Locate the cell with the specified text and output its [x, y] center coordinate. 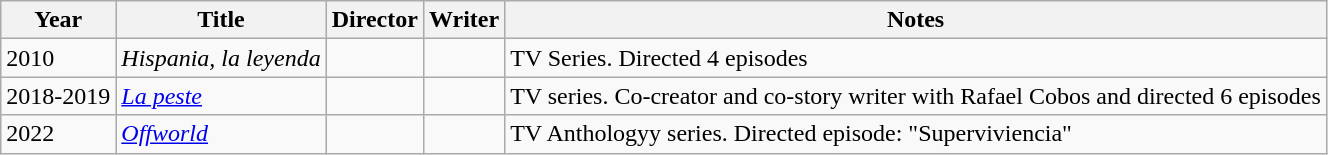
Title [221, 20]
2010 [58, 58]
2018-2019 [58, 96]
Offworld [221, 134]
Notes [916, 20]
TV Series. Directed 4 episodes [916, 58]
Year [58, 20]
Writer [464, 20]
TV Anthologyy series. Directed episode: "Superviviencia" [916, 134]
Hispania, la leyenda [221, 58]
La peste [221, 96]
TV series. Co-creator and co-story writer with Rafael Cobos and directed 6 episodes [916, 96]
2022 [58, 134]
Director [374, 20]
